Find where the given text appears and provide that cell's center as [x, y] coordinate. 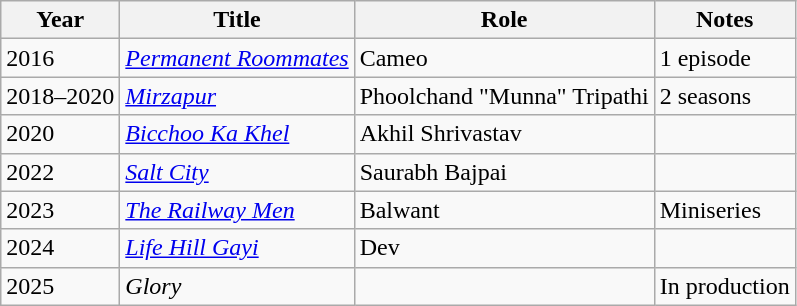
Notes [724, 20]
1 episode [724, 58]
Role [504, 20]
The Railway Men [237, 210]
Life Hill Gayi [237, 248]
Permanent Roommates [237, 58]
2023 [60, 210]
Miniseries [724, 210]
2025 [60, 286]
2020 [60, 134]
Saurabh Bajpai [504, 172]
Phoolchand "Munna" Tripathi [504, 96]
Mirzapur [237, 96]
2 seasons [724, 96]
Akhil Shrivastav [504, 134]
2022 [60, 172]
Cameo [504, 58]
2018–2020 [60, 96]
Glory [237, 286]
2016 [60, 58]
Balwant [504, 210]
Dev [504, 248]
Year [60, 20]
Bicchoo Ka Khel [237, 134]
In production [724, 286]
2024 [60, 248]
Salt City [237, 172]
Title [237, 20]
